Scan for the cell matching the given text and deliver its (x, y) coordinate at center. 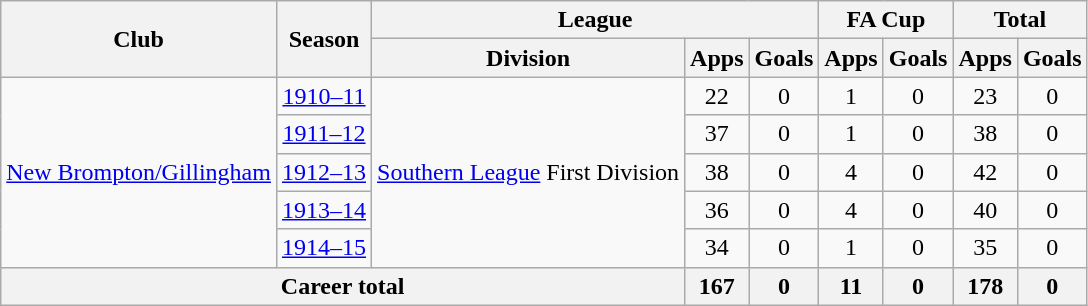
37 (717, 134)
League (596, 20)
Season (324, 39)
1910–11 (324, 96)
11 (851, 286)
178 (985, 286)
22 (717, 96)
Career total (343, 286)
167 (717, 286)
New Brompton/Gillingham (139, 172)
42 (985, 172)
1913–14 (324, 210)
Total (1020, 20)
23 (985, 96)
1914–15 (324, 248)
34 (717, 248)
FA Cup (886, 20)
Club (139, 39)
1912–13 (324, 172)
Southern League First Division (528, 172)
35 (985, 248)
36 (717, 210)
Division (528, 58)
40 (985, 210)
1911–12 (324, 134)
